Find where the given text appears and provide that cell's center as [x, y] coordinate. 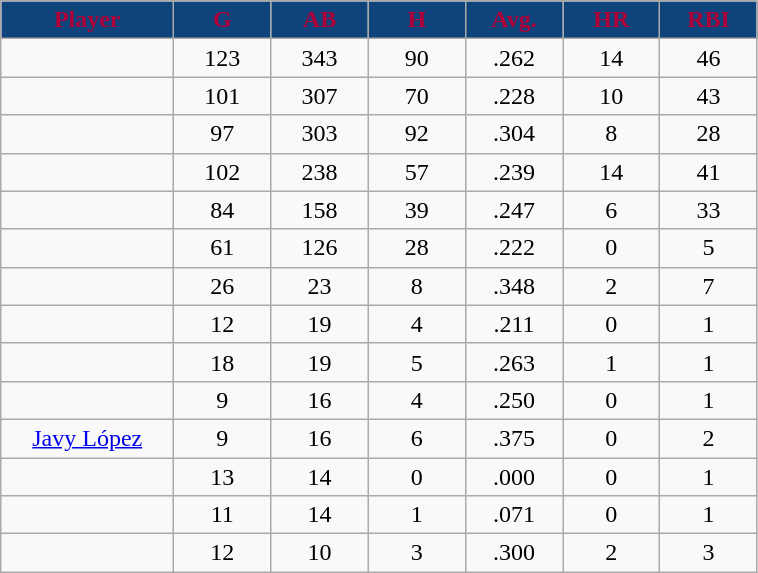
HR [612, 20]
307 [320, 96]
.375 [514, 438]
26 [222, 286]
33 [708, 210]
.300 [514, 553]
158 [320, 210]
343 [320, 58]
23 [320, 286]
H [416, 20]
123 [222, 58]
84 [222, 210]
.239 [514, 172]
.000 [514, 477]
18 [222, 362]
.222 [514, 248]
.348 [514, 286]
43 [708, 96]
.263 [514, 362]
238 [320, 172]
.262 [514, 58]
303 [320, 134]
39 [416, 210]
.071 [514, 515]
.250 [514, 400]
7 [708, 286]
.228 [514, 96]
102 [222, 172]
Player [88, 20]
97 [222, 134]
RBI [708, 20]
.211 [514, 324]
G [222, 20]
.304 [514, 134]
46 [708, 58]
.247 [514, 210]
41 [708, 172]
126 [320, 248]
AB [320, 20]
90 [416, 58]
92 [416, 134]
101 [222, 96]
Javy López [88, 438]
11 [222, 515]
Avg. [514, 20]
13 [222, 477]
61 [222, 248]
70 [416, 96]
57 [416, 172]
